Locate the cell with the specified text and output its (X, Y) center coordinate. 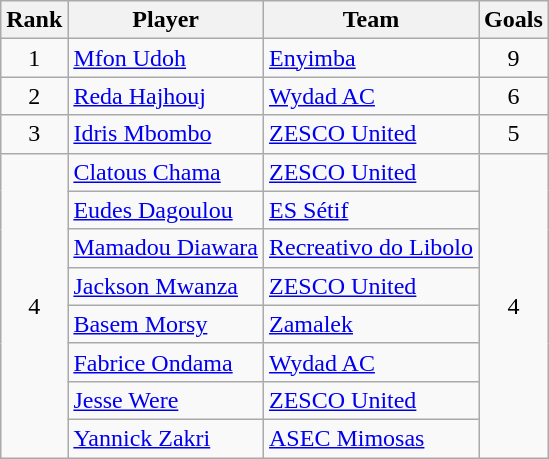
Jesse Were (166, 400)
Team (372, 20)
Player (166, 20)
Recreativo do Libolo (372, 248)
Basem Morsy (166, 324)
Rank (34, 20)
ES Sétif (372, 210)
6 (514, 96)
Mamadou Diawara (166, 248)
Mfon Udoh (166, 58)
3 (34, 134)
5 (514, 134)
Goals (514, 20)
9 (514, 58)
2 (34, 96)
Reda Hajhouj (166, 96)
Enyimba (372, 58)
Yannick Zakri (166, 438)
Fabrice Ondama (166, 362)
ASEC Mimosas (372, 438)
Zamalek (372, 324)
Jackson Mwanza (166, 286)
Clatous Chama (166, 172)
1 (34, 58)
Eudes Dagoulou (166, 210)
Idris Mbombo (166, 134)
